For the text-containing cell, return its midpoint in [x, y] coordinate format. 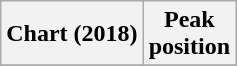
Peak position [189, 34]
Chart (2018) [72, 34]
